Return (x, y) of the center of cell containing provided text 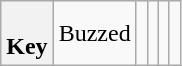
Key (27, 34)
Buzzed (94, 34)
